Capture the cell that displays the provided text and extract its [X, Y] central coordinate. 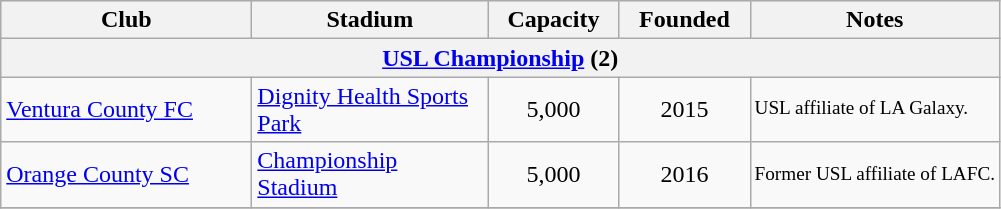
Ventura County FC [126, 110]
Founded [684, 20]
Notes [875, 20]
USL Championship (2) [500, 58]
Club [126, 20]
Championship Stadium [370, 174]
Stadium [370, 20]
Orange County SC [126, 174]
Capacity [554, 20]
Dignity Health Sports Park [370, 110]
USL affiliate of LA Galaxy. [875, 110]
2015 [684, 110]
Former USL affiliate of LAFC. [875, 174]
2016 [684, 174]
